Return [X, Y] of the center of cell containing provided text 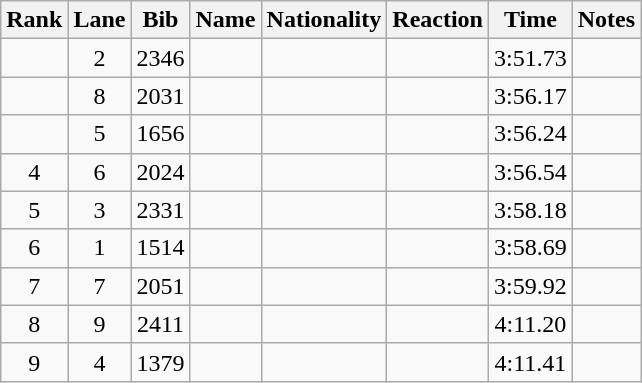
3 [100, 210]
2024 [160, 172]
3:59.92 [530, 286]
1379 [160, 362]
2051 [160, 286]
1 [100, 248]
Reaction [438, 20]
1656 [160, 134]
Time [530, 20]
3:56.54 [530, 172]
Notes [606, 20]
Rank [34, 20]
3:51.73 [530, 58]
1514 [160, 248]
4:11.20 [530, 324]
3:58.18 [530, 210]
2411 [160, 324]
2346 [160, 58]
3:56.17 [530, 96]
3:56.24 [530, 134]
2 [100, 58]
2331 [160, 210]
3:58.69 [530, 248]
Lane [100, 20]
4:11.41 [530, 362]
Name [226, 20]
2031 [160, 96]
Bib [160, 20]
Nationality [324, 20]
